Output the [X, Y] coordinate of the center of the cell containing the given text.  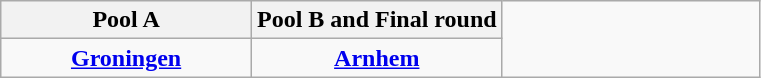
Pool A [126, 20]
Groningen [126, 58]
Arnhem [376, 58]
Pool B and Final round [376, 20]
